For the text-containing cell, return its midpoint in (X, Y) coordinate format. 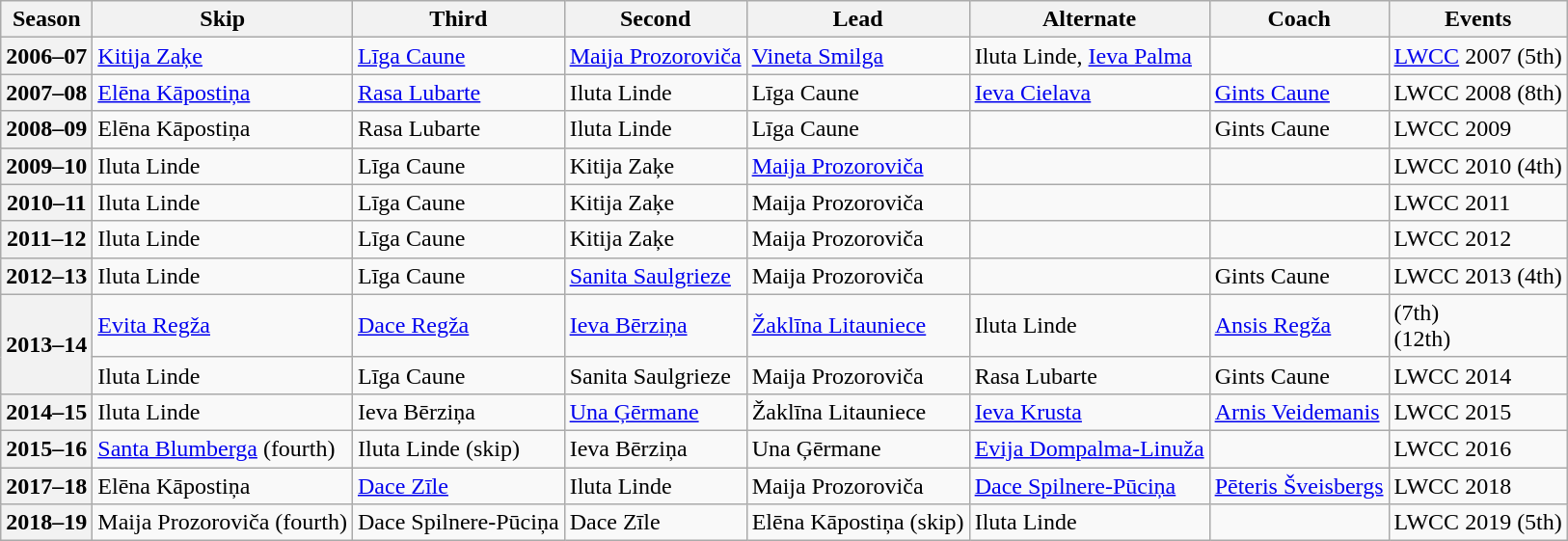
2009–10 (46, 166)
2012–13 (46, 276)
2008–09 (46, 129)
2014–15 (46, 412)
Ieva Cielava (1090, 93)
2007–08 (46, 93)
LWCC 2016 (1477, 448)
Iluta Linde (skip) (458, 448)
Santa Blumberga (fourth) (223, 448)
Evita Regža (223, 326)
2011–12 (46, 239)
(7th) (12th) (1477, 326)
Dace Regža (458, 326)
Alternate (1090, 19)
Pēteris Šveisbergs (1299, 485)
LWCC 2010 (4th) (1477, 166)
LWCC 2015 (1477, 412)
2018–19 (46, 523)
LWCC 2019 (5th) (1477, 523)
Maija Prozoroviča (fourth) (223, 523)
2017–18 (46, 485)
Third (458, 19)
Elēna Kāpostiņa (skip) (858, 523)
LWCC 2013 (4th) (1477, 276)
2010–11 (46, 203)
Second (656, 19)
LWCC 2007 (5th) (1477, 56)
Vineta Smilga (858, 56)
Skip (223, 19)
2015–16 (46, 448)
Events (1477, 19)
Iluta Linde, Ieva Palma (1090, 56)
Season (46, 19)
LWCC 2018 (1477, 485)
LWCC 2008 (8th) (1477, 93)
Coach (1299, 19)
Ieva Krusta (1090, 412)
LWCC 2009 (1477, 129)
LWCC 2011 (1477, 203)
LWCC 2012 (1477, 239)
2013–14 (46, 343)
2006–07 (46, 56)
Lead (858, 19)
Ansis Regža (1299, 326)
Evija Dompalma-Linuža (1090, 448)
LWCC 2014 (1477, 375)
Arnis Veidemanis (1299, 412)
